Return the [x, y] coordinate for the center point of the cell that contains the specified text.  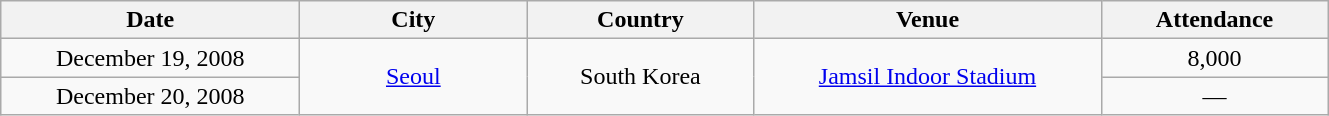
December 20, 2008 [150, 96]
Venue [928, 20]
South Korea [640, 77]
Attendance [1214, 20]
December 19, 2008 [150, 58]
8,000 [1214, 58]
City [414, 20]
Date [150, 20]
Seoul [414, 77]
Country [640, 20]
Jamsil Indoor Stadium [928, 77]
— [1214, 96]
